Find where the given text appears and provide that cell's center as (x, y) coordinate. 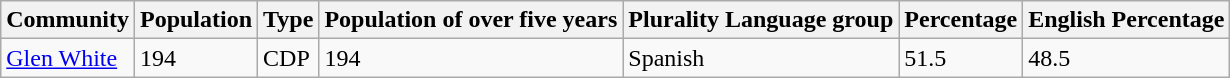
English Percentage (1126, 20)
Population of over five years (471, 20)
Percentage (961, 20)
Community (68, 20)
Population (196, 20)
51.5 (961, 58)
Type (288, 20)
Spanish (761, 58)
Glen White (68, 58)
Plurality Language group (761, 20)
CDP (288, 58)
48.5 (1126, 58)
